Detect which cell encompasses the target text, then output its (x, y) center coordinate. 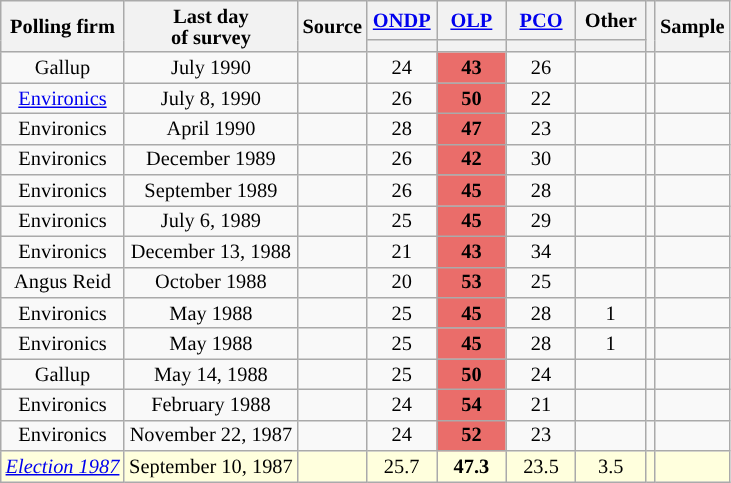
52 (472, 436)
47.3 (472, 466)
34 (541, 252)
July 1990 (210, 68)
February 1988 (210, 404)
30 (541, 160)
29 (541, 220)
47 (472, 128)
May 14, 1988 (210, 374)
November 22, 1987 (210, 436)
Angus Reid (62, 282)
53 (472, 282)
Other (611, 20)
ONDP (402, 20)
Sample (692, 26)
September 1989 (210, 190)
July 6, 1989 (210, 220)
54 (472, 404)
PCO (541, 20)
September 10, 1987 (210, 466)
Source (332, 26)
42 (472, 160)
July 8, 1990 (210, 98)
OLP (472, 20)
Polling firm (62, 26)
October 1988 (210, 282)
Last day of survey (210, 26)
22 (541, 98)
25.7 (402, 466)
December 13, 1988 (210, 252)
20 (402, 282)
Election 1987 (62, 466)
23.5 (541, 466)
December 1989 (210, 160)
April 1990 (210, 128)
3.5 (611, 466)
